Find where the given text appears and provide that cell's center as [X, Y] coordinate. 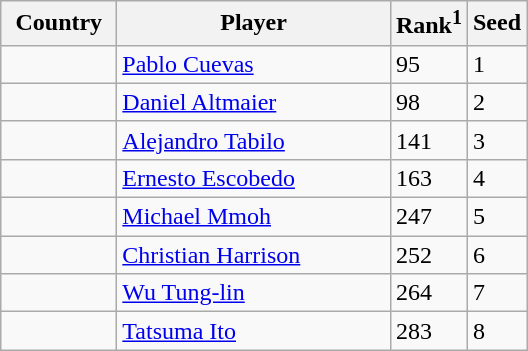
Daniel Altmaier [254, 102]
283 [428, 331]
7 [496, 293]
6 [496, 255]
264 [428, 293]
252 [428, 255]
98 [428, 102]
Tatsuma Ito [254, 331]
Seed [496, 24]
163 [428, 178]
Country [59, 24]
Alejandro Tabilo [254, 140]
141 [428, 140]
5 [496, 217]
8 [496, 331]
Player [254, 24]
Michael Mmoh [254, 217]
Wu Tung-lin [254, 293]
Rank1 [428, 24]
95 [428, 64]
3 [496, 140]
Pablo Cuevas [254, 64]
1 [496, 64]
4 [496, 178]
247 [428, 217]
2 [496, 102]
Christian Harrison [254, 255]
Ernesto Escobedo [254, 178]
